Scan for the cell matching the given text and deliver its (x, y) coordinate at center. 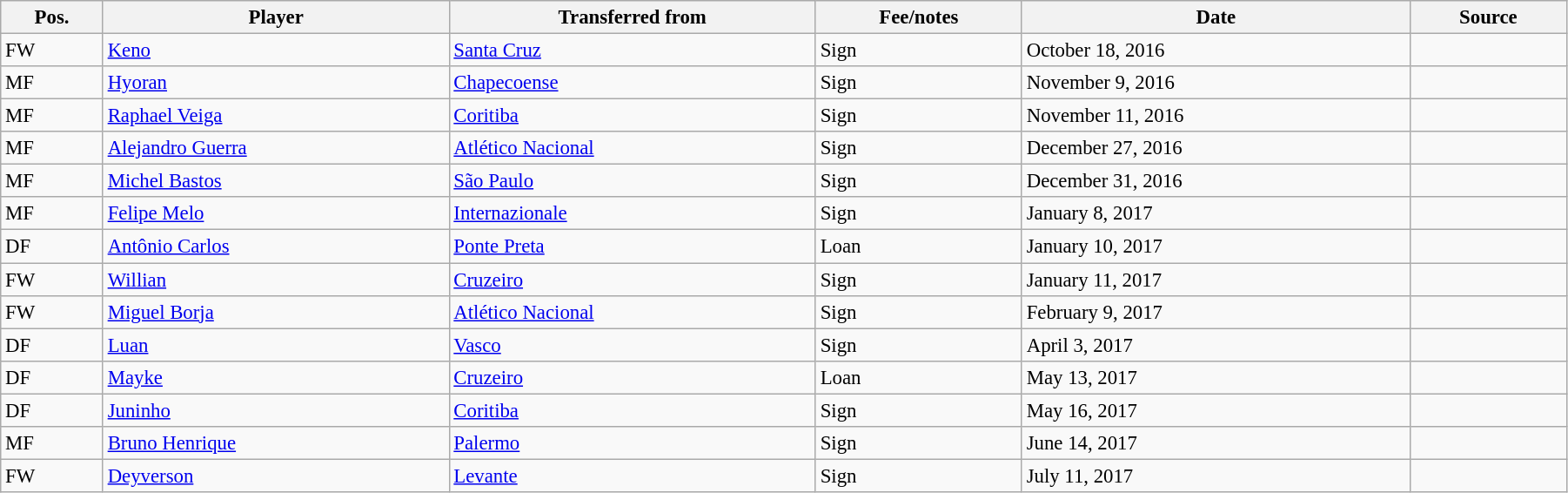
January 10, 2017 (1216, 246)
June 14, 2017 (1216, 443)
Luan (276, 345)
Fee/notes (919, 17)
April 3, 2017 (1216, 345)
May 13, 2017 (1216, 377)
Juninho (276, 410)
July 11, 2017 (1216, 476)
Santa Cruz (632, 51)
January 11, 2017 (1216, 280)
December 31, 2016 (1216, 181)
Deyverson (276, 476)
Keno (276, 51)
Mayke (276, 377)
Internazionale (632, 213)
Miguel Borja (276, 312)
October 18, 2016 (1216, 51)
São Paulo (632, 181)
Michel Bastos (276, 181)
Alejandro Guerra (276, 148)
Hyoran (276, 83)
December 27, 2016 (1216, 148)
Ponte Preta (632, 246)
Vasco (632, 345)
Chapecoense (632, 83)
Felipe Melo (276, 213)
February 9, 2017 (1216, 312)
January 8, 2017 (1216, 213)
Player (276, 17)
Date (1216, 17)
Bruno Henrique (276, 443)
Willian (276, 280)
Source (1488, 17)
Palermo (632, 443)
November 11, 2016 (1216, 116)
Levante (632, 476)
Raphael Veiga (276, 116)
May 16, 2017 (1216, 410)
Transferred from (632, 17)
Pos. (52, 17)
Antônio Carlos (276, 246)
November 9, 2016 (1216, 83)
